Identify which cell holds the provided text, then report its [X, Y] central coordinate. 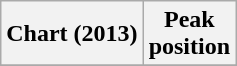
Chart (2013) [72, 34]
Peak position [189, 34]
